Determine the [x, y] coordinate at the center of the cell enclosing the given text.  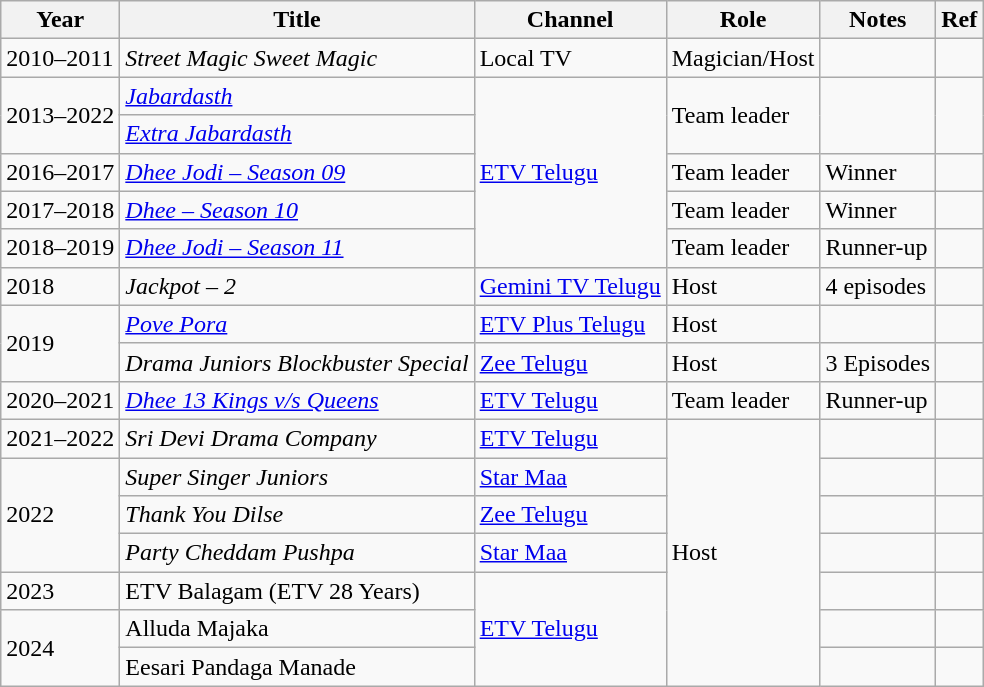
Pove Pora [297, 324]
Role [743, 20]
Title [297, 20]
2020–2021 [60, 400]
Thank You Dilse [297, 515]
Alluda Majaka [297, 629]
3 Episodes [878, 362]
Jabardasth [297, 96]
2010–2011 [60, 58]
2017–2018 [60, 210]
Local TV [570, 58]
Extra Jabardasth [297, 134]
Dhee 13 Kings v/s Queens [297, 400]
ETV Plus Telugu [570, 324]
2019 [60, 343]
Super Singer Juniors [297, 477]
2016–2017 [60, 172]
Magician/Host [743, 58]
Year [60, 20]
2018–2019 [60, 248]
ETV Balagam (ETV 28 Years) [297, 591]
Jackpot – 2 [297, 286]
2022 [60, 515]
Party Cheddam Pushpa [297, 553]
Drama Juniors Blockbuster Special [297, 362]
2018 [60, 286]
Dhee – Season 10 [297, 210]
2013–2022 [60, 115]
2023 [60, 591]
Sri Devi Drama Company [297, 438]
Ref [960, 20]
4 episodes [878, 286]
2021–2022 [60, 438]
Gemini TV Telugu [570, 286]
Channel [570, 20]
Eesari Pandaga Manade [297, 667]
Dhee Jodi – Season 11 [297, 248]
2024 [60, 648]
Dhee Jodi – Season 09 [297, 172]
Notes [878, 20]
Street Magic Sweet Magic [297, 58]
